Capture the cell that displays the provided text and extract its [X, Y] central coordinate. 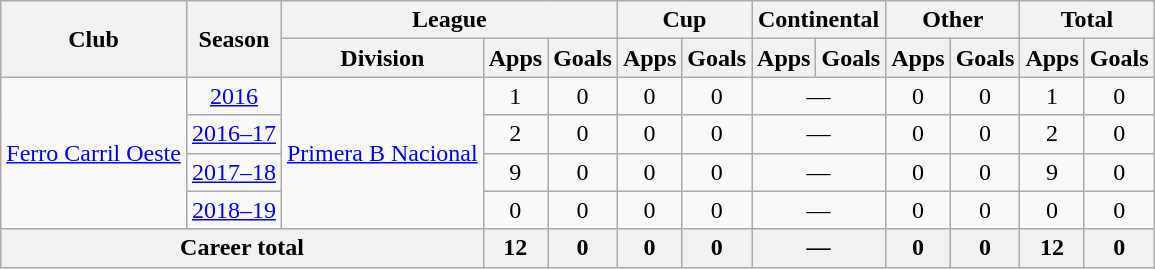
League [449, 20]
Other [953, 20]
2017–18 [234, 172]
Division [382, 58]
2018–19 [234, 210]
Season [234, 39]
Club [94, 39]
Total [1087, 20]
Cup [684, 20]
2016–17 [234, 134]
Career total [242, 248]
2016 [234, 96]
Primera B Nacional [382, 153]
Ferro Carril Oeste [94, 153]
Continental [819, 20]
